Provide the [x, y] coordinate of the cell's center where the given text is located.  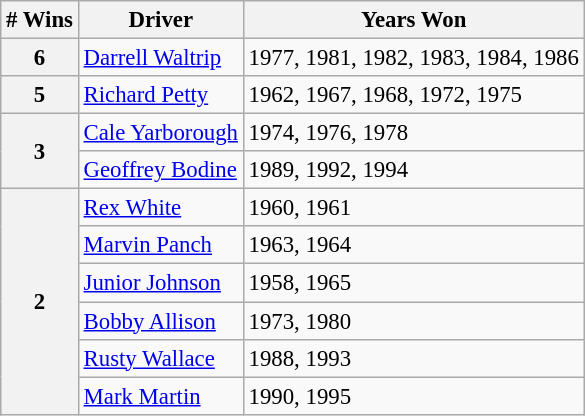
Driver [160, 20]
Bobby Allison [160, 321]
6 [40, 58]
Rex White [160, 208]
1990, 1995 [414, 396]
1989, 1992, 1994 [414, 170]
Geoffrey Bodine [160, 170]
1962, 1967, 1968, 1972, 1975 [414, 95]
Marvin Panch [160, 245]
1960, 1961 [414, 208]
1977, 1981, 1982, 1983, 1984, 1986 [414, 58]
1988, 1993 [414, 358]
Junior Johnson [160, 283]
Darrell Waltrip [160, 58]
1973, 1980 [414, 321]
3 [40, 152]
5 [40, 95]
Richard Petty [160, 95]
# Wins [40, 20]
Rusty Wallace [160, 358]
1974, 1976, 1978 [414, 133]
2 [40, 302]
Mark Martin [160, 396]
Years Won [414, 20]
Cale Yarborough [160, 133]
1958, 1965 [414, 283]
1963, 1964 [414, 245]
